Determine the (x, y) coordinate at the center of the cell enclosing the given text.  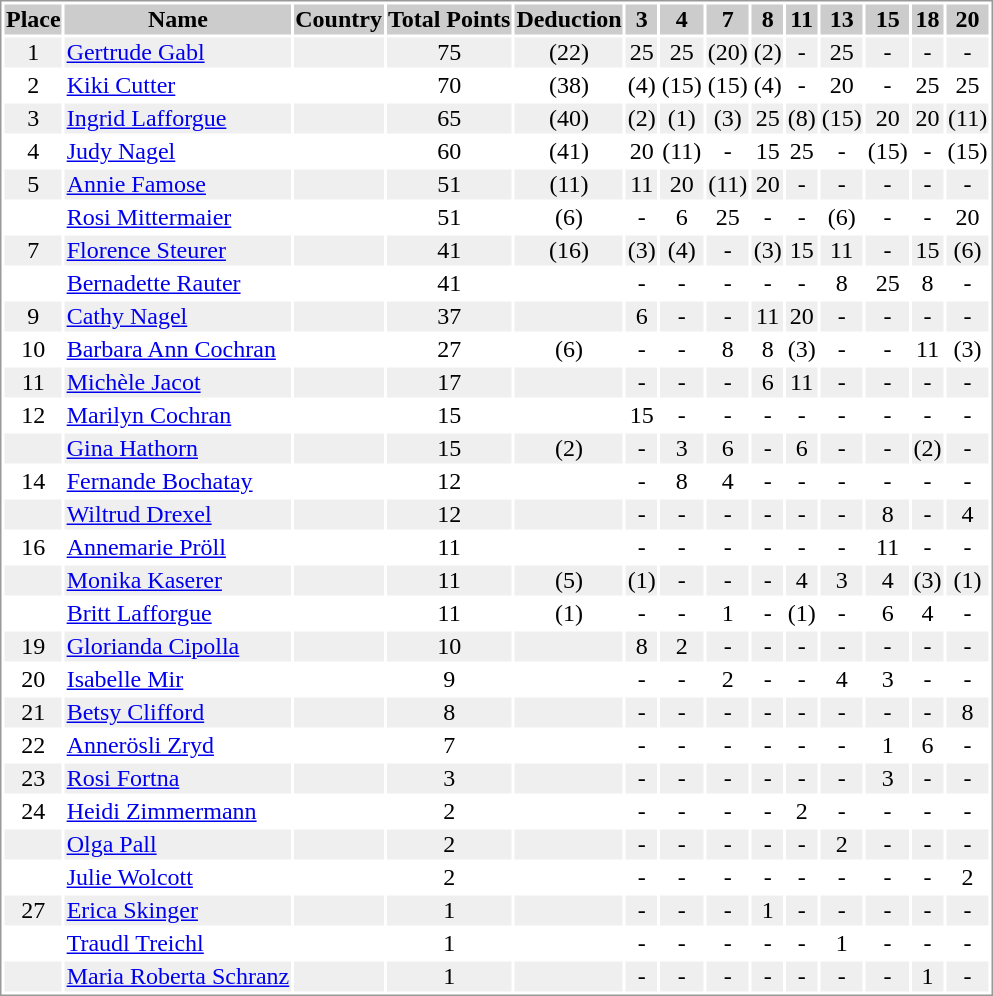
Olga Pall (178, 845)
(16) (569, 251)
Traudl Treichl (178, 943)
Julie Wolcott (178, 877)
22 (33, 745)
Michèle Jacot (178, 383)
Barbara Ann Cochran (178, 349)
Glorianda Cipolla (178, 647)
70 (448, 85)
Deduction (569, 19)
Place (33, 19)
Rosi Fortna (178, 779)
Annerösli Zryd (178, 745)
16 (33, 547)
Betsy Clifford (178, 713)
Britt Lafforgue (178, 613)
18 (928, 19)
Annie Famose (178, 185)
Kiki Cutter (178, 85)
Judy Nagel (178, 151)
65 (448, 119)
Isabelle Mir (178, 679)
17 (448, 383)
Heidi Zimmermann (178, 811)
Cathy Nagel (178, 317)
Maria Roberta Schranz (178, 977)
Marilyn Cochran (178, 415)
13 (842, 19)
21 (33, 713)
(38) (569, 85)
(41) (569, 151)
Gina Hathorn (178, 449)
24 (33, 811)
(8) (802, 119)
Wiltrud Drexel (178, 515)
(20) (728, 53)
Annemarie Pröll (178, 547)
(22) (569, 53)
(5) (569, 581)
Country (339, 19)
37 (448, 317)
Florence Steurer (178, 251)
Gertrude Gabl (178, 53)
Total Points (448, 19)
5 (33, 185)
23 (33, 779)
Rosi Mittermaier (178, 217)
14 (33, 481)
(40) (569, 119)
Ingrid Lafforgue (178, 119)
Erica Skinger (178, 911)
Fernande Bochatay (178, 481)
Bernadette Rauter (178, 283)
75 (448, 53)
19 (33, 647)
Name (178, 19)
Monika Kaserer (178, 581)
60 (448, 151)
